Capture the cell that displays the provided text and extract its [X, Y] central coordinate. 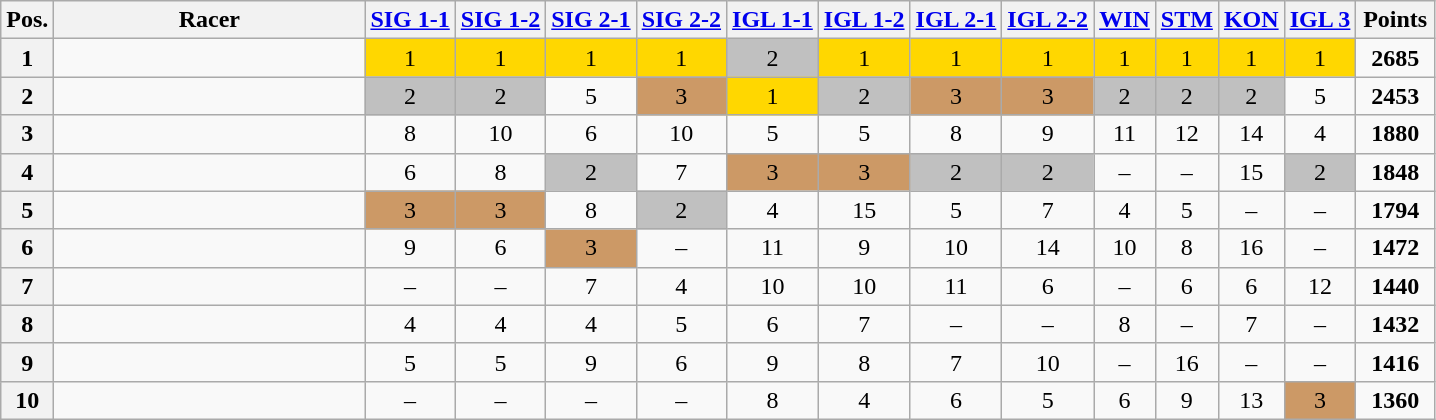
1848 [1396, 172]
STM [1186, 20]
SIG 2-1 [591, 20]
Pos. [28, 20]
Points [1396, 20]
1472 [1396, 248]
SIG 1-1 [410, 20]
2453 [1396, 96]
IGL 1-1 [773, 20]
SIG 1-2 [500, 20]
1440 [1396, 286]
IGL 2-1 [956, 20]
IGL 3 [1320, 20]
IGL 1-2 [864, 20]
KON [1251, 20]
Racer [210, 20]
1432 [1396, 324]
IGL 2-2 [1048, 20]
1360 [1396, 400]
1416 [1396, 362]
WIN [1125, 20]
SIG 2-2 [681, 20]
1794 [1396, 210]
13 [1251, 400]
2685 [1396, 58]
1880 [1396, 134]
